Locate the cell with the specified text and output its (x, y) center coordinate. 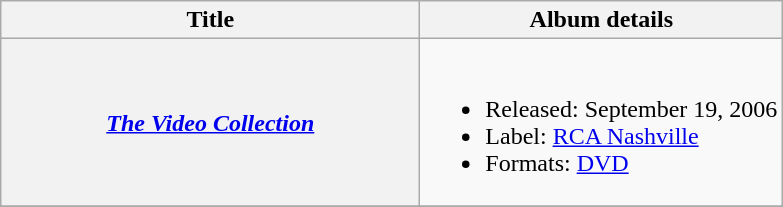
The Video Collection (210, 122)
Title (210, 20)
Released: September 19, 2006Label: RCA NashvilleFormats: DVD (602, 122)
Album details (602, 20)
